Capture the cell that displays the provided text and extract its (x, y) central coordinate. 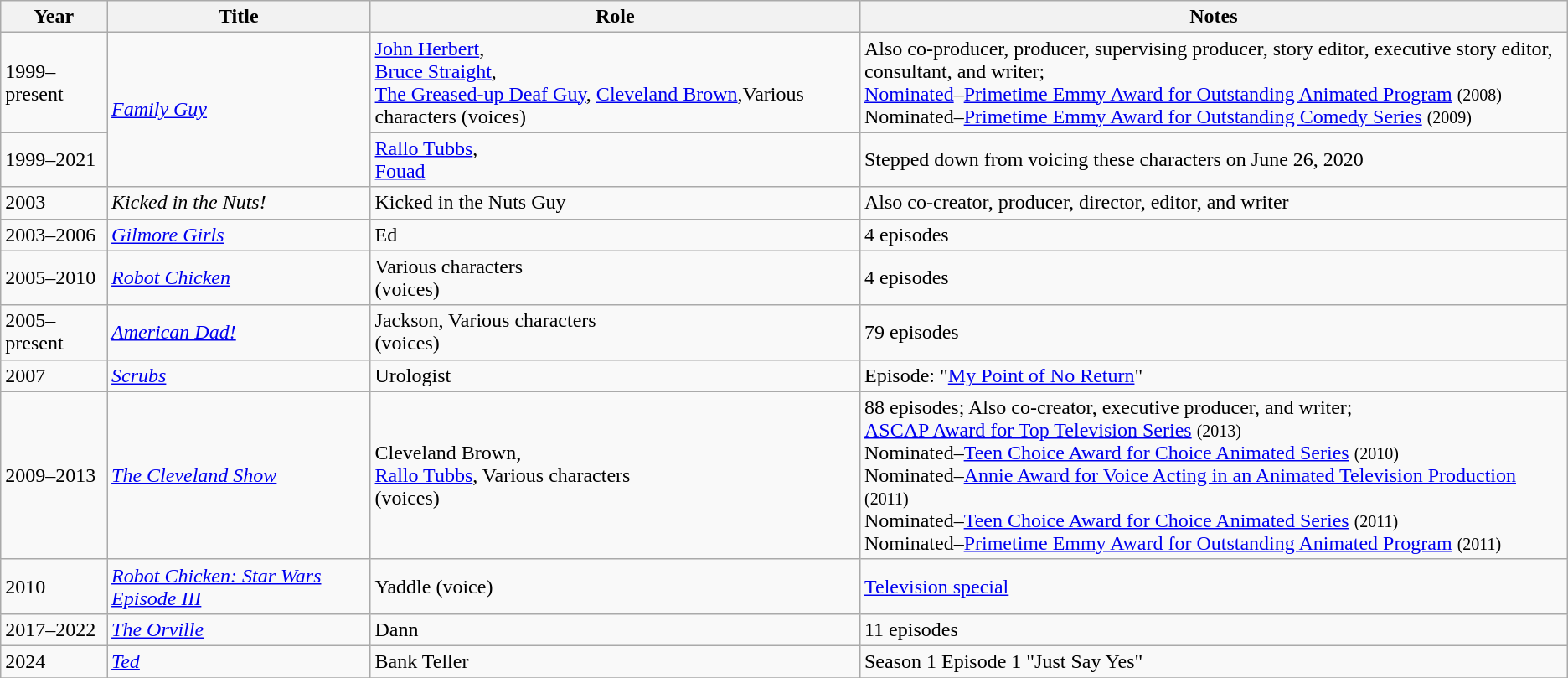
Urologist (615, 375)
American Dad! (239, 332)
Scrubs (239, 375)
2003 (54, 203)
2009–2013 (54, 475)
2005–present (54, 332)
Yaddle (voice) (615, 587)
Bank Teller (615, 661)
Jackson, Various characters(voices) (615, 332)
Ed (615, 235)
Year (54, 17)
Gilmore Girls (239, 235)
Role (615, 17)
Season 1 Episode 1 "Just Say Yes" (1213, 661)
The Cleveland Show (239, 475)
2005–2010 (54, 278)
Television special (1213, 587)
Robot Chicken: Star Wars Episode III (239, 587)
Title (239, 17)
2003–2006 (54, 235)
Kicked in the Nuts! (239, 203)
1999–present (54, 82)
1999–2021 (54, 159)
Various characters(voices) (615, 278)
Also co-creator, producer, director, editor, and writer (1213, 203)
11 episodes (1213, 629)
Rallo Tubbs,Fouad (615, 159)
John Herbert,Bruce Straight,The Greased-up Deaf Guy, Cleveland Brown,Various characters (voices) (615, 82)
Robot Chicken (239, 278)
Family Guy (239, 110)
Cleveland Brown,Rallo Tubbs, Various characters(voices) (615, 475)
Notes (1213, 17)
2010 (54, 587)
2024 (54, 661)
Ted (239, 661)
Kicked in the Nuts Guy (615, 203)
Episode: "My Point of No Return" (1213, 375)
2017–2022 (54, 629)
The Orville (239, 629)
Stepped down from voicing these characters on June 26, 2020 (1213, 159)
2007 (54, 375)
79 episodes (1213, 332)
Dann (615, 629)
